Capture the cell that displays the provided text and extract its (X, Y) central coordinate. 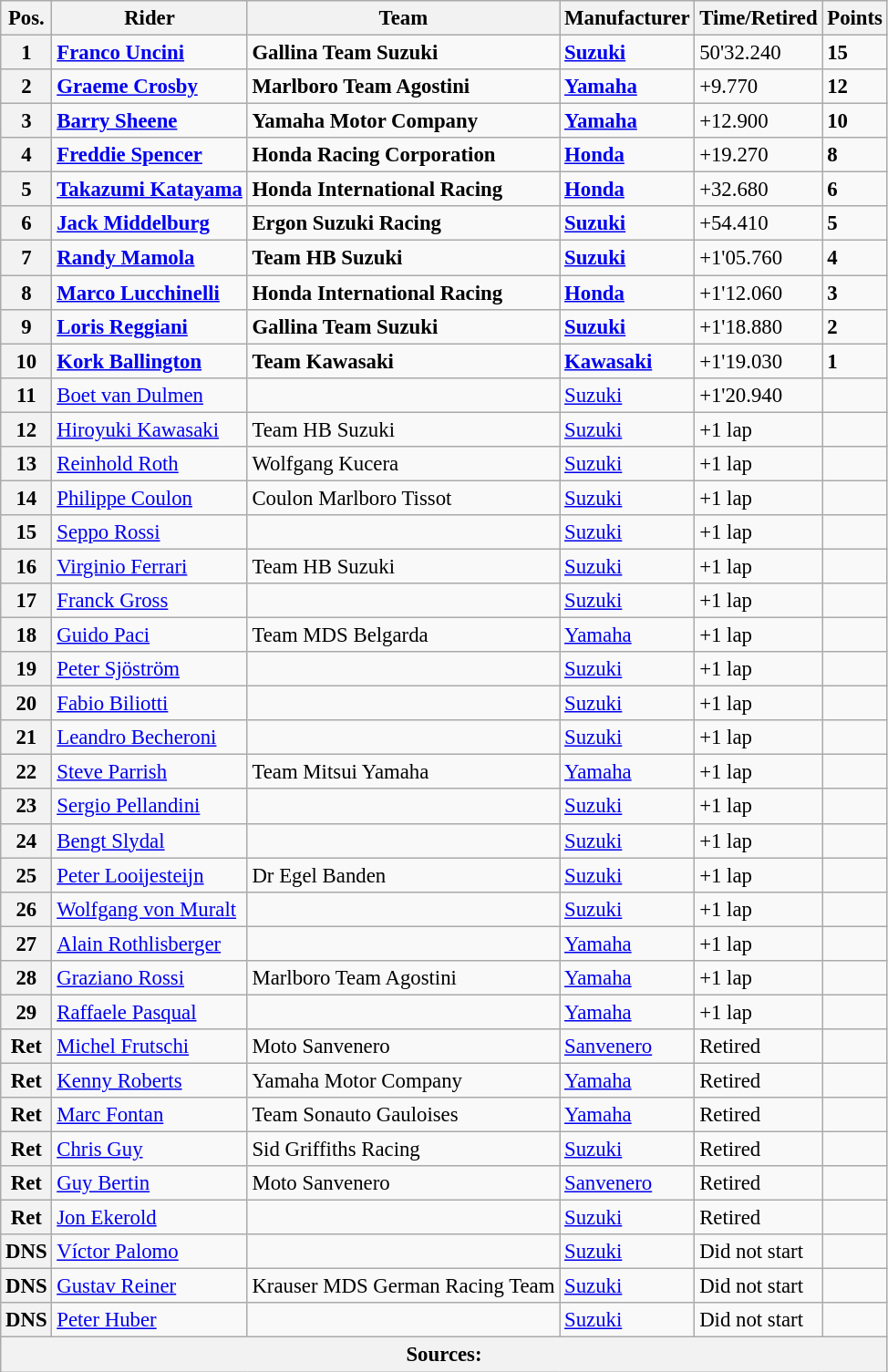
7 (26, 258)
19 (26, 669)
13 (26, 464)
29 (26, 1012)
Kork Ballington (150, 361)
+9.770 (759, 87)
Franco Uncini (150, 53)
22 (26, 772)
Time/Retired (759, 18)
Barry Sheene (150, 121)
Peter Huber (150, 1321)
Kenny Roberts (150, 1080)
Graeme Crosby (150, 87)
+1'05.760 (759, 258)
+32.680 (759, 190)
Bengt Slydal (150, 841)
23 (26, 807)
Franck Gross (150, 601)
27 (26, 944)
Leandro Becheroni (150, 738)
Chris Guy (150, 1150)
Honda Racing Corporation (403, 155)
Ergon Suzuki Racing (403, 223)
Gustav Reiner (150, 1286)
Seppo Rossi (150, 532)
Team Mitsui Yamaha (403, 772)
Reinhold Roth (150, 464)
21 (26, 738)
50'32.240 (759, 53)
Guy Bertin (150, 1183)
Virginio Ferrari (150, 566)
+19.270 (759, 155)
26 (26, 909)
24 (26, 841)
+1'20.940 (759, 395)
Team (403, 18)
Sergio Pellandini (150, 807)
Wolfgang Kucera (403, 464)
Peter Looijesteijn (150, 875)
Philippe Coulon (150, 498)
16 (26, 566)
Víctor Palomo (150, 1252)
Manufacturer (627, 18)
Loris Reggiani (150, 326)
Dr Egel Banden (403, 875)
Points (855, 18)
Kawasaki (627, 361)
Jack Middelburg (150, 223)
Takazumi Katayama (150, 190)
Jon Ekerold (150, 1218)
Marc Fontan (150, 1115)
Boet van Dulmen (150, 395)
Graziano Rossi (150, 978)
28 (26, 978)
+12.900 (759, 121)
Alain Rothlisberger (150, 944)
Marco Lucchinelli (150, 293)
Michel Frutschi (150, 1047)
+1'12.060 (759, 293)
Raffaele Pasqual (150, 1012)
20 (26, 704)
Guido Paci (150, 635)
17 (26, 601)
18 (26, 635)
Freddie Spencer (150, 155)
Coulon Marlboro Tissot (403, 498)
Team Sonauto Gauloises (403, 1115)
Krauser MDS German Racing Team (403, 1286)
11 (26, 395)
Team MDS Belgarda (403, 635)
Wolfgang von Muralt (150, 909)
Steve Parrish (150, 772)
+1'18.880 (759, 326)
+1'19.030 (759, 361)
14 (26, 498)
Pos. (26, 18)
25 (26, 875)
Hiroyuki Kawasaki (150, 429)
Sources: (445, 1355)
Sid Griffiths Racing (403, 1150)
+54.410 (759, 223)
Team Kawasaki (403, 361)
Fabio Biliotti (150, 704)
Rider (150, 18)
9 (26, 326)
Randy Mamola (150, 258)
Peter Sjöström (150, 669)
